From the cell containing the given text, extract its center point as (x, y) coordinate. 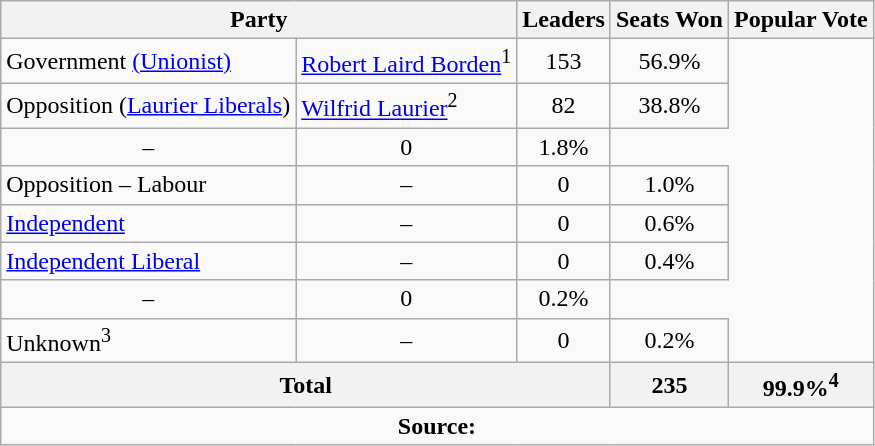
Opposition (Laurier Liberals) (148, 106)
Independent Liberal (148, 261)
82 (564, 106)
38.8% (669, 106)
0.6% (669, 223)
Wilfrid Laurier2 (406, 106)
Source: (437, 426)
153 (564, 62)
Leaders (564, 20)
Independent (148, 223)
Government (Unionist) (148, 62)
Popular Vote (800, 20)
56.9% (669, 62)
Seats Won (669, 20)
235 (669, 386)
Unknown3 (148, 340)
Total (306, 386)
0.4% (669, 261)
Opposition – Labour (148, 185)
Robert Laird Borden1 (406, 62)
1.0% (669, 185)
1.8% (564, 147)
Party (259, 20)
99.9%4 (800, 386)
